Locate the cell with the specified text and output its [x, y] center coordinate. 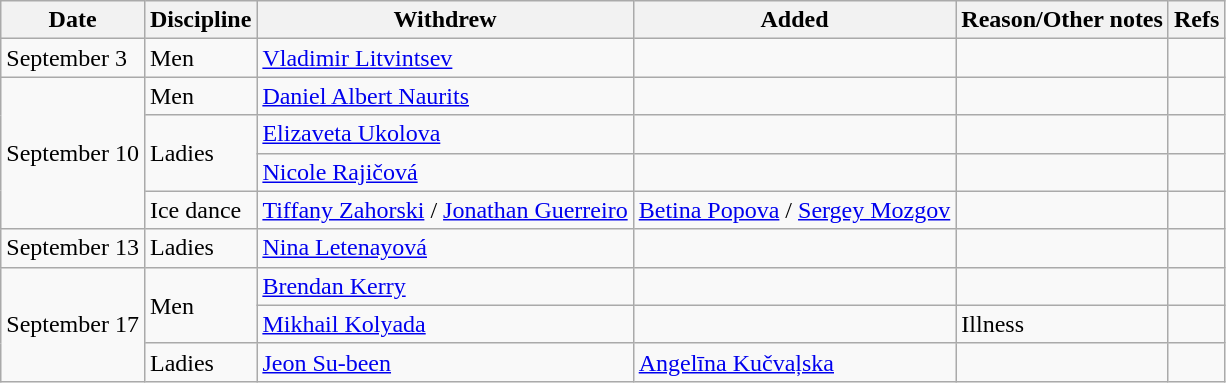
Betina Popova / Sergey Mozgov [794, 210]
Brendan Kerry [445, 286]
Jeon Su-been [445, 362]
Nina Letenayová [445, 248]
Reason/Other notes [1062, 20]
Angelīna Kučvaļska [794, 362]
Refs [1196, 20]
Discipline [200, 20]
Date [73, 20]
Nicole Rajičová [445, 172]
Daniel Albert Naurits [445, 96]
Tiffany Zahorski / Jonathan Guerreiro [445, 210]
Elizaveta Ukolova [445, 134]
Mikhail Kolyada [445, 324]
Ice dance [200, 210]
September 3 [73, 58]
September 10 [73, 153]
September 13 [73, 248]
Added [794, 20]
September 17 [73, 324]
Vladimir Litvintsev [445, 58]
Illness [1062, 324]
Withdrew [445, 20]
